Provide the [X, Y] coordinate of the cell's center where the given text is located.  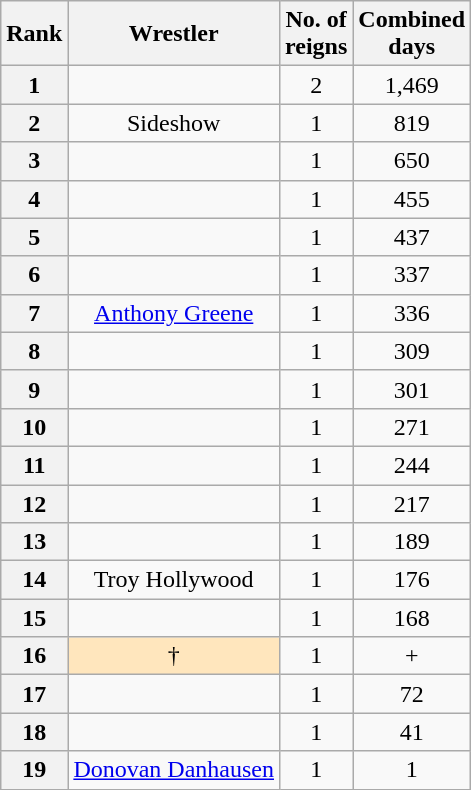
18 [34, 732]
650 [412, 161]
3 [34, 161]
12 [34, 503]
244 [412, 465]
4 [34, 199]
11 [34, 465]
819 [412, 123]
189 [412, 542]
6 [34, 275]
15 [34, 618]
Donovan Danhausen [174, 770]
9 [34, 389]
301 [412, 389]
437 [412, 237]
168 [412, 618]
No. of reigns [316, 34]
13 [34, 542]
+ [412, 656]
309 [412, 351]
336 [412, 313]
Wrestler [174, 34]
455 [412, 199]
10 [34, 427]
Sideshow [174, 123]
337 [412, 275]
5 [34, 237]
7 [34, 313]
Rank [34, 34]
41 [412, 732]
14 [34, 580]
72 [412, 694]
16 [34, 656]
176 [412, 580]
1,469 [412, 85]
271 [412, 427]
19 [34, 770]
Combined days [412, 34]
† [174, 656]
217 [412, 503]
Anthony Greene [174, 313]
8 [34, 351]
17 [34, 694]
Troy Hollywood [174, 580]
